Locate the cell with the specified text and output its (x, y) center coordinate. 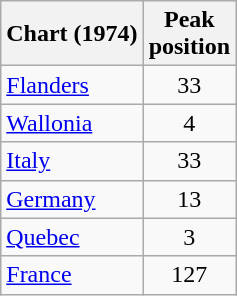
Wallonia (72, 123)
Italy (72, 161)
127 (189, 275)
Chart (1974) (72, 34)
France (72, 275)
Germany (72, 199)
3 (189, 237)
13 (189, 199)
Quebec (72, 237)
Flanders (72, 85)
4 (189, 123)
Peakposition (189, 34)
